Provide the (x, y) coordinate of the cell's center where the given text is located.  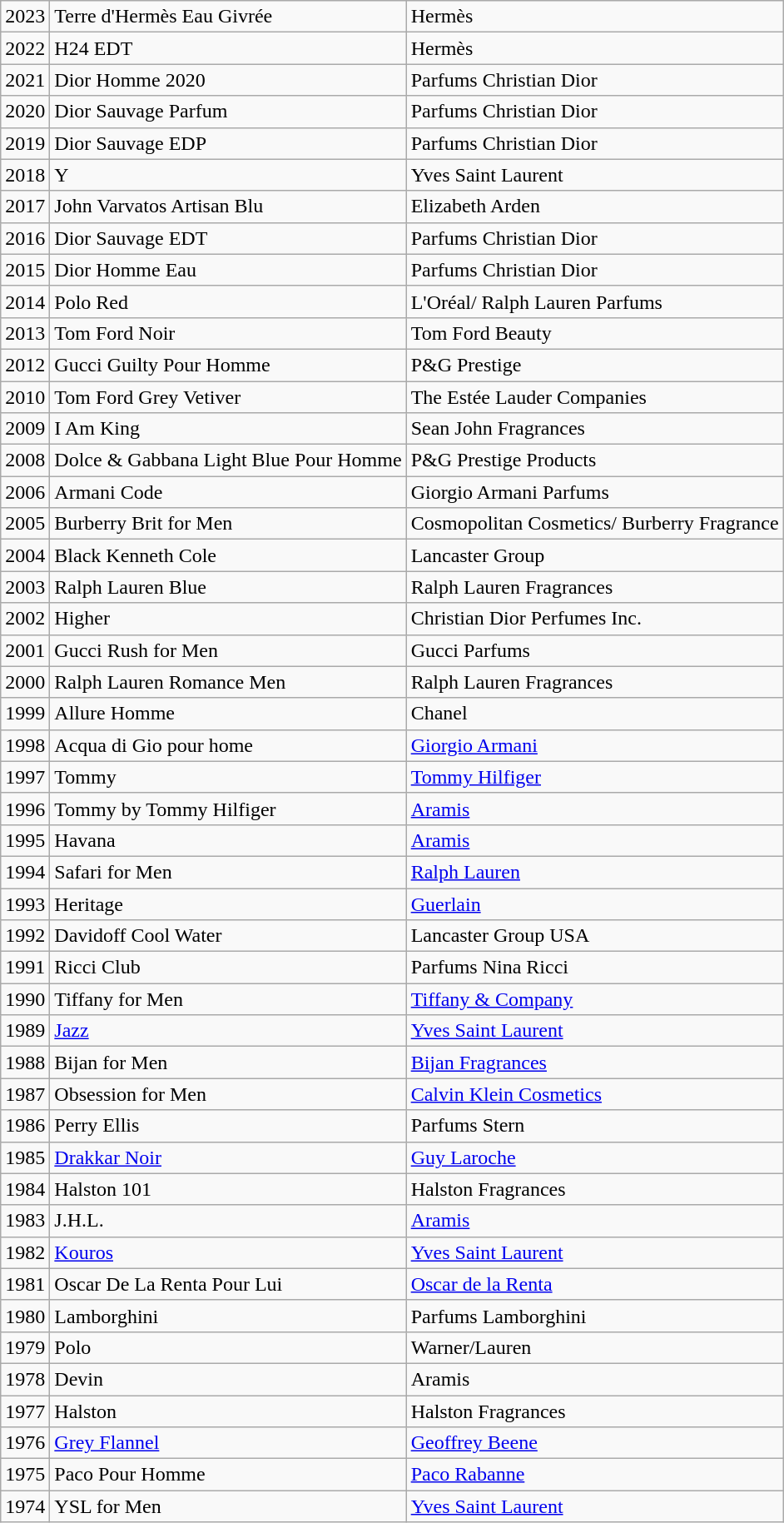
L'Oréal/ Ralph Lauren Parfums (594, 301)
1984 (25, 1189)
1996 (25, 809)
Dolce & Gabbana Light Blue Pour Homme (228, 460)
2004 (25, 555)
2015 (25, 270)
1991 (25, 968)
2009 (25, 429)
2006 (25, 492)
Cosmopolitan Cosmetics/ Burberry Fragrance (594, 524)
John Varvatos Artisan Blu (228, 207)
Calvin Klein Cosmetics (594, 1094)
2012 (25, 365)
Parfums Nina Ricci (594, 968)
2019 (25, 143)
Polo Red (228, 301)
Lancaster Group (594, 555)
Ricci Club (228, 968)
H24 EDT (228, 48)
Parfums Lamborghini (594, 1316)
Warner/Lauren (594, 1347)
1983 (25, 1221)
Tiffany for Men (228, 999)
Tommy Hilfiger (594, 777)
Halston (228, 1411)
Drakkar Noir (228, 1157)
Black Kenneth Cole (228, 555)
Halston 101 (228, 1189)
Dior Homme Eau (228, 270)
1978 (25, 1379)
Tommy by Tommy Hilfiger (228, 809)
Acqua di Gio pour home (228, 745)
YSL for Men (228, 1506)
2008 (25, 460)
2002 (25, 619)
Tom Ford Noir (228, 333)
2005 (25, 524)
1976 (25, 1443)
Guy Laroche (594, 1157)
Obsession for Men (228, 1094)
1988 (25, 1063)
1994 (25, 872)
Gucci Rush for Men (228, 650)
Jazz (228, 1031)
I Am King (228, 429)
Oscar de la Renta (594, 1284)
1982 (25, 1252)
Safari for Men (228, 872)
Grey Flannel (228, 1443)
1974 (25, 1506)
Ralph Lauren (594, 872)
Dior Sauvage EDP (228, 143)
Heritage (228, 903)
1993 (25, 903)
Dior Sauvage Parfum (228, 112)
Paco Pour Homme (228, 1475)
1990 (25, 999)
P&G Prestige Products (594, 460)
2014 (25, 301)
1999 (25, 714)
Davidoff Cool Water (228, 936)
Gucci Guilty Pour Homme (228, 365)
Bijan for Men (228, 1063)
Gucci Parfums (594, 650)
Dior Homme 2020 (228, 80)
Parfums Stern (594, 1126)
2022 (25, 48)
Geoffrey Beene (594, 1443)
2016 (25, 238)
2023 (25, 17)
1995 (25, 840)
1989 (25, 1031)
Tiffany & Company (594, 999)
1998 (25, 745)
Perry Ellis (228, 1126)
1997 (25, 777)
Oscar De La Renta Pour Lui (228, 1284)
P&G Prestige (594, 365)
Ralph Lauren Romance Men (228, 682)
2000 (25, 682)
Lancaster Group USA (594, 936)
Bijan Fragrances (594, 1063)
1979 (25, 1347)
Polo (228, 1347)
Sean John Fragrances (594, 429)
Ralph Lauren Blue (228, 587)
2013 (25, 333)
Dior Sauvage EDT (228, 238)
1992 (25, 936)
J.H.L. (228, 1221)
2017 (25, 207)
Christian Dior Perfumes Inc. (594, 619)
Lamborghini (228, 1316)
1977 (25, 1411)
2003 (25, 587)
Allure Homme (228, 714)
Terre d'Hermès Eau Givrée (228, 17)
2021 (25, 80)
Tom Ford Grey Vetiver (228, 397)
Paco Rabanne (594, 1475)
2010 (25, 397)
Devin (228, 1379)
Tommy (228, 777)
Giorgio Armani (594, 745)
1987 (25, 1094)
2020 (25, 112)
Havana (228, 840)
Y (228, 175)
Guerlain (594, 903)
Burberry Brit for Men (228, 524)
1980 (25, 1316)
Kouros (228, 1252)
Elizabeth Arden (594, 207)
2001 (25, 650)
1986 (25, 1126)
Chanel (594, 714)
Higher (228, 619)
2018 (25, 175)
1981 (25, 1284)
Tom Ford Beauty (594, 333)
Armani Code (228, 492)
The Estée Lauder Companies (594, 397)
1985 (25, 1157)
1975 (25, 1475)
Giorgio Armani Parfums (594, 492)
